Detect which cell encompasses the target text, then output its [X, Y] center coordinate. 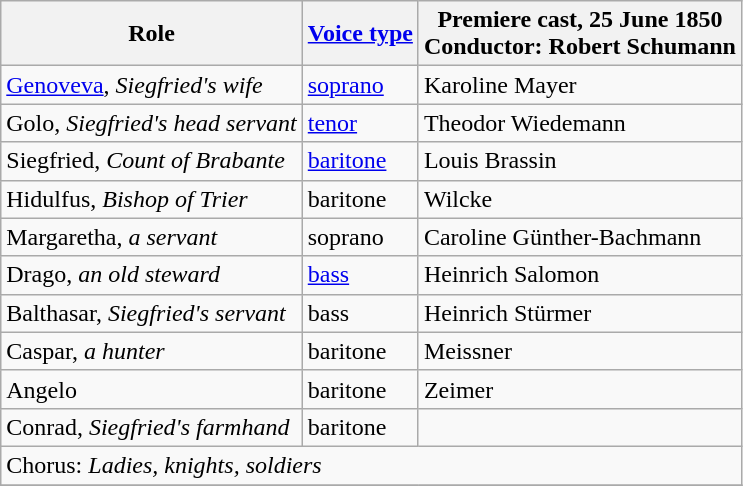
Theodor Wiedemann [580, 123]
Role [152, 34]
tenor [360, 123]
Hidulfus, Bishop of Trier [152, 199]
Balthasar, Siegfried's servant [152, 313]
Drago, an old steward [152, 275]
Angelo [152, 389]
Conrad, Siegfried's farmhand [152, 427]
Chorus: Ladies, knights, soldiers [372, 465]
Caroline Günther-Bachmann [580, 237]
Siegfried, Count of Brabante [152, 161]
Wilcke [580, 199]
Caspar, a hunter [152, 351]
Golo, Siegfried's head servant [152, 123]
Zeimer [580, 389]
Meissner [580, 351]
Heinrich Stürmer [580, 313]
Voice type [360, 34]
Louis Brassin [580, 161]
Genoveva, Siegfried's wife [152, 85]
Margaretha, a servant [152, 237]
Premiere cast, 25 June 1850Conductor: Robert Schumann [580, 34]
Karoline Mayer [580, 85]
Heinrich Salomon [580, 275]
